Identify which cell holds the provided text, then report its (X, Y) central coordinate. 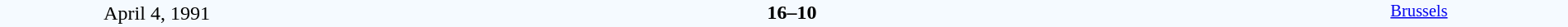
Brussels (1419, 13)
April 4, 1991 (157, 13)
16–10 (791, 12)
